Scan for the cell matching the given text and deliver its [x, y] coordinate at center. 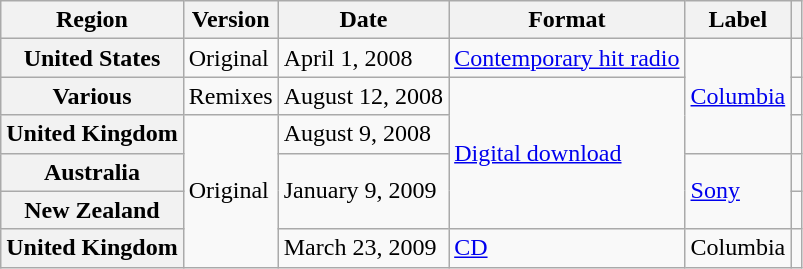
March 23, 2009 [363, 248]
Version [230, 20]
Sony [738, 191]
CD [567, 248]
August 9, 2008 [363, 134]
April 1, 2008 [363, 58]
Date [363, 20]
Various [92, 96]
United States [92, 58]
New Zealand [92, 210]
Australia [92, 172]
Remixes [230, 96]
Region [92, 20]
Contemporary hit radio [567, 58]
Format [567, 20]
January 9, 2009 [363, 191]
August 12, 2008 [363, 96]
Digital download [567, 153]
Label [738, 20]
